Determine the [x, y] coordinate at the center of the cell enclosing the given text.  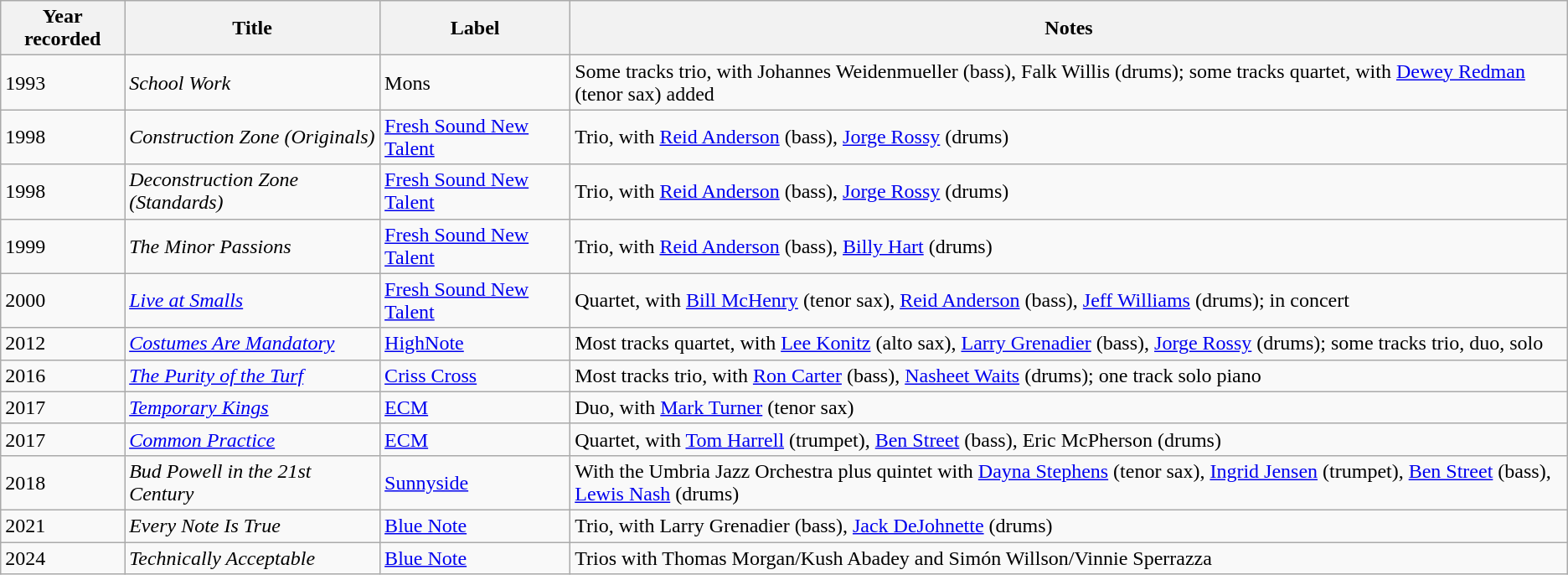
Technically Acceptable [253, 557]
School Work [253, 82]
Common Practice [253, 439]
Construction Zone (Originals) [253, 137]
2024 [63, 557]
Some tracks trio, with Johannes Weidenmueller (bass), Falk Willis (drums); some tracks quartet, with Dewey Redman (tenor sax) added [1069, 82]
2016 [63, 376]
Year recorded [63, 28]
Most tracks trio, with Ron Carter (bass), Nasheet Waits (drums); one track solo piano [1069, 376]
Sunnyside [476, 483]
Temporary Kings [253, 407]
The Minor Passions [253, 246]
Costumes Are Mandatory [253, 344]
Title [253, 28]
With the Umbria Jazz Orchestra plus quintet with Dayna Stephens (tenor sax), Ingrid Jensen (trumpet), Ben Street (bass), Lewis Nash (drums) [1069, 483]
Live at Smalls [253, 300]
1993 [63, 82]
Most tracks quartet, with Lee Konitz (alto sax), Larry Grenadier (bass), Jorge Rossy (drums); some tracks trio, duo, solo [1069, 344]
Bud Powell in the 21st Century [253, 483]
Quartet, with Tom Harrell (trumpet), Ben Street (bass), Eric McPherson (drums) [1069, 439]
Quartet, with Bill McHenry (tenor sax), Reid Anderson (bass), Jeff Williams (drums); in concert [1069, 300]
Every Note Is True [253, 526]
Notes [1069, 28]
2012 [63, 344]
HighNote [476, 344]
Criss Cross [476, 376]
Duo, with Mark Turner (tenor sax) [1069, 407]
The Purity of the Turf [253, 376]
2021 [63, 526]
Trio, with Larry Grenadier (bass), Jack DeJohnette (drums) [1069, 526]
1999 [63, 246]
2000 [63, 300]
Trio, with Reid Anderson (bass), Billy Hart (drums) [1069, 246]
Deconstruction Zone (Standards) [253, 191]
Mons [476, 82]
Label [476, 28]
Trios with Thomas Morgan/Kush Abadey and Simón Willson/Vinnie Sperrazza [1069, 557]
2018 [63, 483]
